Return [X, Y] of the center of cell containing provided text 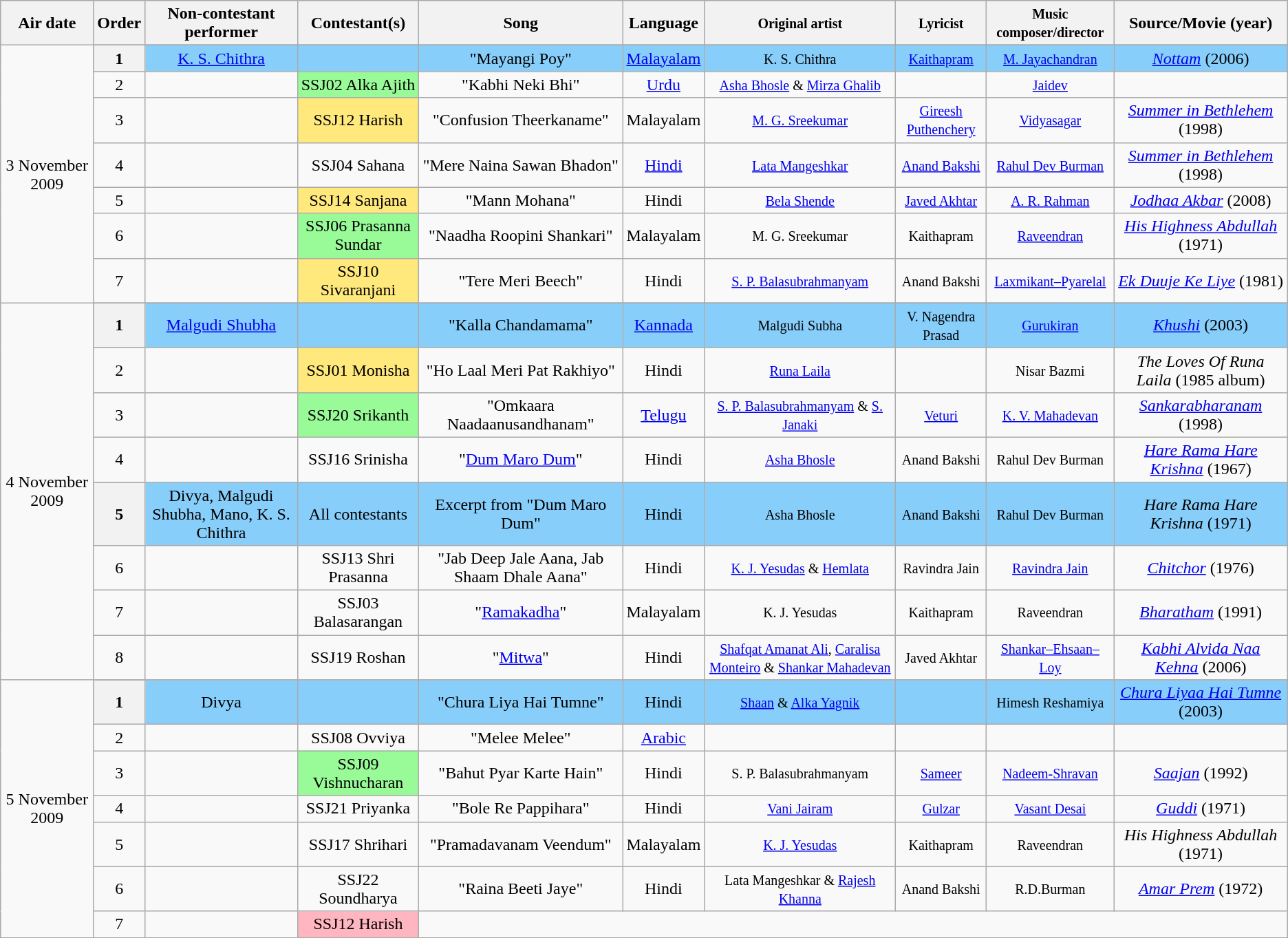
Song [521, 23]
"Bahut Pyar Karte Hain" [521, 774]
Gulzar [941, 809]
Shaan & Alka Yagnik [800, 702]
The Loves Of Runa Laila (1985 album) [1201, 370]
5 November 2009 [47, 809]
Divya, Malgudi Shubha, Mano, K. S. Chithra [222, 513]
Lyricist [941, 23]
"Naadha Roopini Shankari" [521, 235]
Guddi (1971) [1201, 809]
Hare Rama Hare Krishna (1971) [1201, 513]
"Ho Laal Meri Pat Rakhiyo" [521, 370]
Asha Bhosle & Mirza Ghalib [800, 85]
Gurukiran [1050, 325]
Arabic [663, 738]
"Raina Beeti Jaye" [521, 889]
SSJ03 Balasarangan [358, 612]
SSJ10 Sivaranjani [358, 281]
SSJ20 Srikanth [358, 414]
"Kabhi Neki Bhi" [521, 85]
Malgudi Shubha [222, 325]
"Mere Naina Sawan Bhadon" [521, 165]
Bela Shende [800, 200]
Chitchor (1976) [1201, 568]
Gireesh Puthenchery [941, 120]
Vidyasagar [1050, 120]
SSJ17 Shrihari [358, 844]
4 November 2009 [47, 491]
Kabhi Alvida Naa Kehna (2006) [1201, 658]
Music composer/director [1050, 23]
Language [663, 23]
"Mitwa" [521, 658]
Lata Mangeshkar [800, 165]
Original artist [800, 23]
SSJ08 Ovviya [358, 738]
Sameer [941, 774]
K. V. Mahadevan [1050, 414]
SSJ04 Sahana [358, 165]
SSJ13 Shri Prasanna [358, 568]
"Melee Melee" [521, 738]
3 November 2009 [47, 174]
SSJ19 Roshan [358, 658]
Sankarabharanam (1998) [1201, 414]
All contestants [358, 513]
Kannada [663, 325]
SSJ21 Priyanka [358, 809]
"Chura Liya Hai Tumne" [521, 702]
"Kalla Chandamama" [521, 325]
Shafqat Amanat Ali, Caralisa Monteiro & Shankar Mahadevan [800, 658]
SSJ14 Sanjana [358, 200]
"Mayangi Poy" [521, 58]
Non-contestant performer [222, 23]
Order [120, 23]
Hare Rama Hare Krishna (1967) [1201, 460]
"Dum Maro Dum" [521, 460]
M. Jayachandran [1050, 58]
Laxmikant–Pyarelal [1050, 281]
Himesh Reshamiya [1050, 702]
Jodhaa Akbar (2008) [1201, 200]
Jaidev [1050, 85]
SSJ02 Alka Ajith [358, 85]
"Tere Meri Beech" [521, 281]
SSJ22 Soundharya [358, 889]
"Jab Deep Jale Aana, Jab Shaam Dhale Aana" [521, 568]
Nisar Bazmi [1050, 370]
SSJ09 Vishnucharan [358, 774]
A. R. Rahman [1050, 200]
K. J. Yesudas & Hemlata [800, 568]
Bharatham (1991) [1201, 612]
R.D.Burman [1050, 889]
"Omkaara Naadaanusandhanam" [521, 414]
Khushi (2003) [1201, 325]
"Mann Mohana" [521, 200]
"Bole Re Pappihara" [521, 809]
SSJ01 Monisha [358, 370]
Excerpt from "Dum Maro Dum" [521, 513]
Amar Prem (1972) [1201, 889]
"Ramakadha" [521, 612]
Saajan (1992) [1201, 774]
"Pramadavanam Veendum" [521, 844]
Malgudi Subha [800, 325]
Vani Jairam [800, 809]
Lata Mangeshkar & Rajesh Khanna [800, 889]
Air date [47, 23]
8 [120, 658]
Veturi [941, 414]
Nadeem-Shravan [1050, 774]
V. Nagendra Prasad [941, 325]
Ek Duuje Ke Liye (1981) [1201, 281]
Divya [222, 702]
Telugu [663, 414]
Source/Movie (year) [1201, 23]
Nottam (2006) [1201, 58]
S. P. Balasubrahmanyam & S. Janaki [800, 414]
Urdu [663, 85]
Chura Liyaa Hai Tumne (2003) [1201, 702]
SSJ16 Srinisha [358, 460]
"Confusion Theerkaname" [521, 120]
Runa Laila [800, 370]
SSJ06 Prasanna Sundar [358, 235]
Contestant(s) [358, 23]
Shankar–Ehsaan–Loy [1050, 658]
Vasant Desai [1050, 809]
